Scan for the cell matching the given text and deliver its (X, Y) coordinate at center. 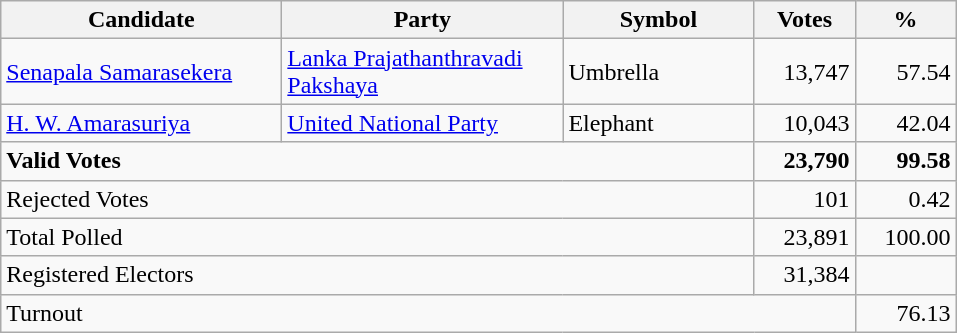
13,747 (804, 72)
H. W. Amarasuriya (142, 123)
Registered Electors (378, 275)
% (906, 20)
42.04 (906, 123)
76.13 (906, 313)
0.42 (906, 199)
101 (804, 199)
Total Polled (378, 237)
99.58 (906, 161)
100.00 (906, 237)
Elephant (658, 123)
United National Party (422, 123)
Candidate (142, 20)
Senapala Samarasekera (142, 72)
Party (422, 20)
Lanka Prajathanthravadi Pakshaya (422, 72)
23,790 (804, 161)
10,043 (804, 123)
Votes (804, 20)
57.54 (906, 72)
Turnout (428, 313)
Rejected Votes (378, 199)
Symbol (658, 20)
Umbrella (658, 72)
31,384 (804, 275)
23,891 (804, 237)
Valid Votes (378, 161)
